Locate the cell with the specified text and output its (X, Y) center coordinate. 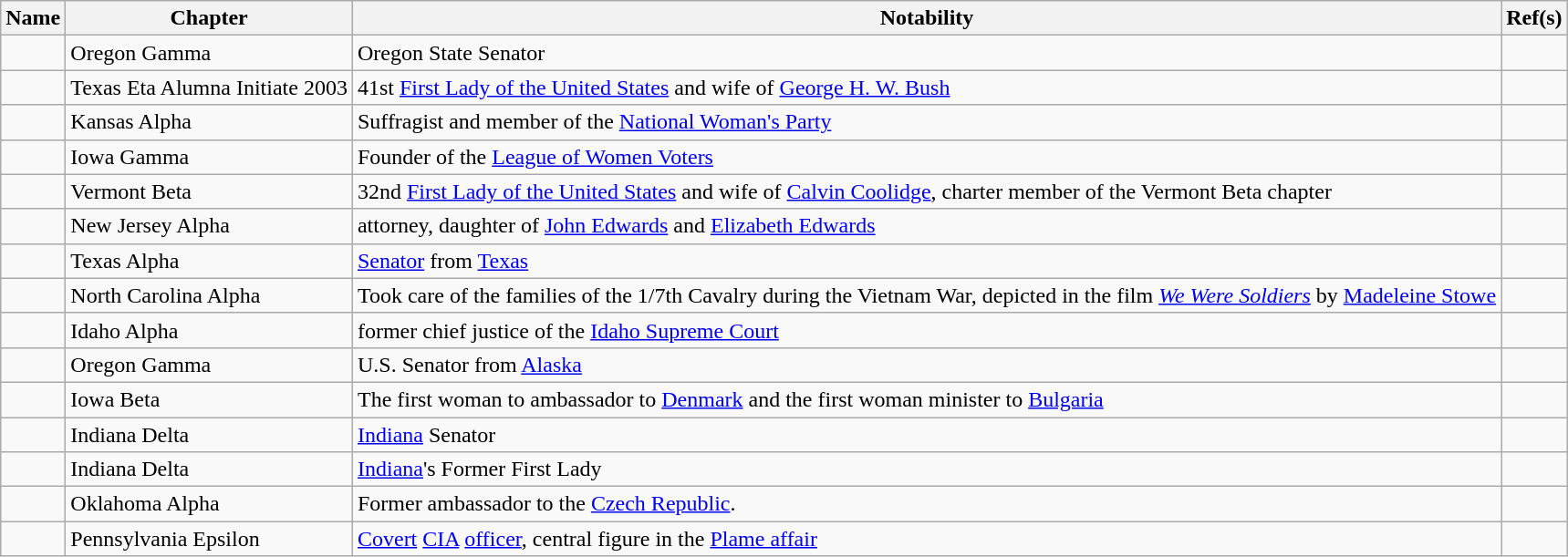
Senator from Texas (927, 261)
Pennsylvania Epsilon (210, 539)
Kansas Alpha (210, 122)
New Jersey Alpha (210, 226)
Notability (927, 18)
41st First Lady of the United States and wife of George H. W. Bush (927, 88)
North Carolina Alpha (210, 295)
Iowa Beta (210, 399)
Iowa Gamma (210, 157)
Ref(s) (1534, 18)
Founder of the League of Women Voters (927, 157)
Indiana's Former First Lady (927, 469)
Former ambassador to the Czech Republic. (927, 504)
Name (33, 18)
Indiana Senator (927, 435)
Chapter (210, 18)
32nd First Lady of the United States and wife of Calvin Coolidge, charter member of the Vermont Beta chapter (927, 191)
Suffragist and member of the National Woman's Party (927, 122)
Oklahoma Alpha (210, 504)
Oregon State Senator (927, 53)
Vermont Beta (210, 191)
Took care of the families of the 1/7th Cavalry during the Vietnam War, depicted in the film We Were Soldiers by Madeleine Stowe (927, 295)
Texas Alpha (210, 261)
Texas Eta Alumna Initiate 2003 (210, 88)
Covert CIA officer, central figure in the Plame affair (927, 539)
Idaho Alpha (210, 330)
former chief justice of the Idaho Supreme Court (927, 330)
attorney, daughter of John Edwards and Elizabeth Edwards (927, 226)
The first woman to ambassador to Denmark and the first woman minister to Bulgaria (927, 399)
U.S. Senator from Alaska (927, 365)
